Output the [X, Y] coordinate of the center of the cell containing the given text.  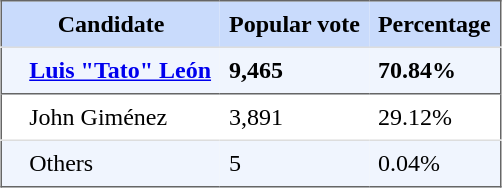
Percentage [435, 24]
Luis "Tato" León [120, 70]
3,891 [294, 117]
John Giménez [120, 117]
29.12% [435, 117]
5 [294, 163]
0.04% [435, 163]
Others [120, 163]
9,465 [294, 70]
Popular vote [294, 24]
70.84% [435, 70]
Candidate [110, 24]
